From the cell containing the given text, extract its center point as (x, y) coordinate. 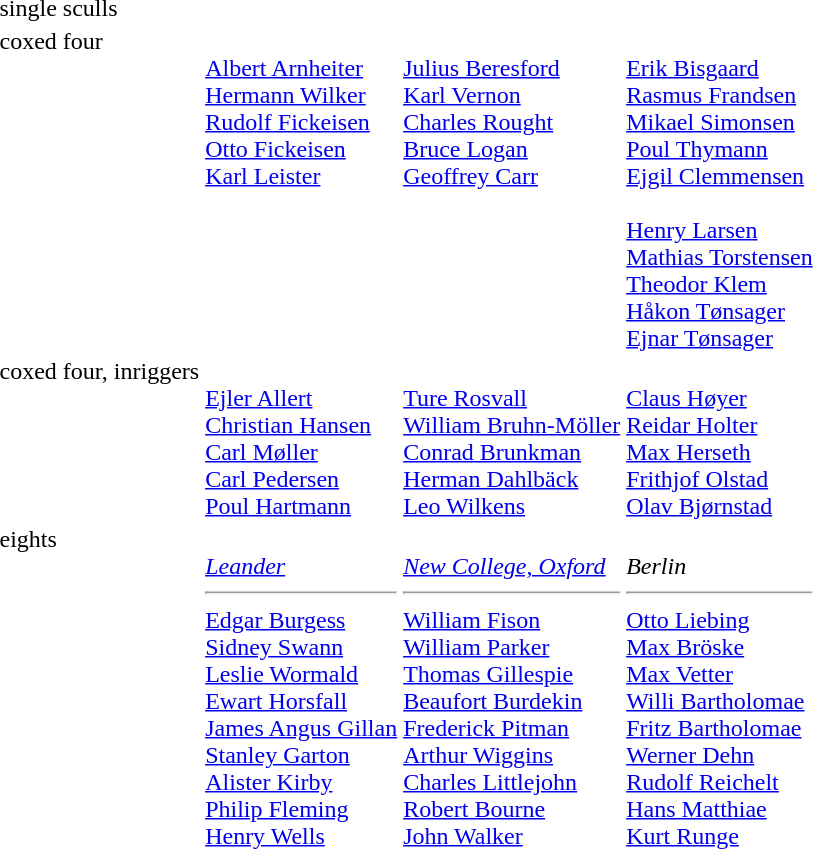
Ture RosvallWilliam Bruhn-MöllerConrad BrunkmanHerman DahlbäckLeo Wilkens (512, 438)
Ejler AllertChristian HansenCarl MøllerCarl PedersenPoul Hartmann (302, 438)
Albert ArnheiterHermann WilkerRudolf FickeisenOtto FickeisenKarl Leister (302, 190)
Julius BeresfordKarl VernonCharles RoughtBruce LoganGeoffrey Carr (512, 190)
